Provide the (x, y) coordinate of the cell's center where the given text is located.  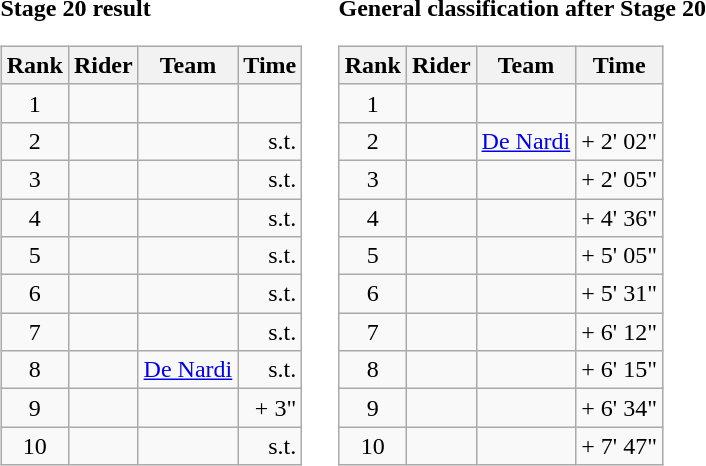
+ 6' 15" (620, 370)
+ 6' 12" (620, 332)
+ 5' 05" (620, 256)
+ 7' 47" (620, 446)
+ 2' 02" (620, 141)
+ 2' 05" (620, 179)
+ 6' 34" (620, 408)
+ 5' 31" (620, 294)
+ 3" (270, 408)
+ 4' 36" (620, 217)
